Determine the (X, Y) coordinate at the center of the cell enclosing the given text.  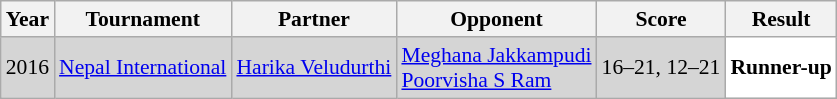
Partner (314, 19)
Year (28, 19)
Score (662, 19)
Harika Veludurthi (314, 68)
Tournament (142, 19)
16–21, 12–21 (662, 68)
Runner-up (780, 68)
Nepal International (142, 68)
Result (780, 19)
2016 (28, 68)
Opponent (496, 19)
Meghana Jakkampudi Poorvisha S Ram (496, 68)
